Return the [x, y] coordinate for the center point of the cell that contains the specified text.  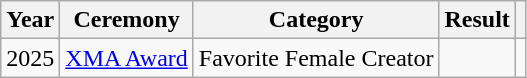
Favorite Female Creator [316, 58]
Result [477, 20]
Ceremony [127, 20]
Category [316, 20]
2025 [30, 58]
Year [30, 20]
XMA Award [127, 58]
